For the text-containing cell, return its midpoint in [x, y] coordinate format. 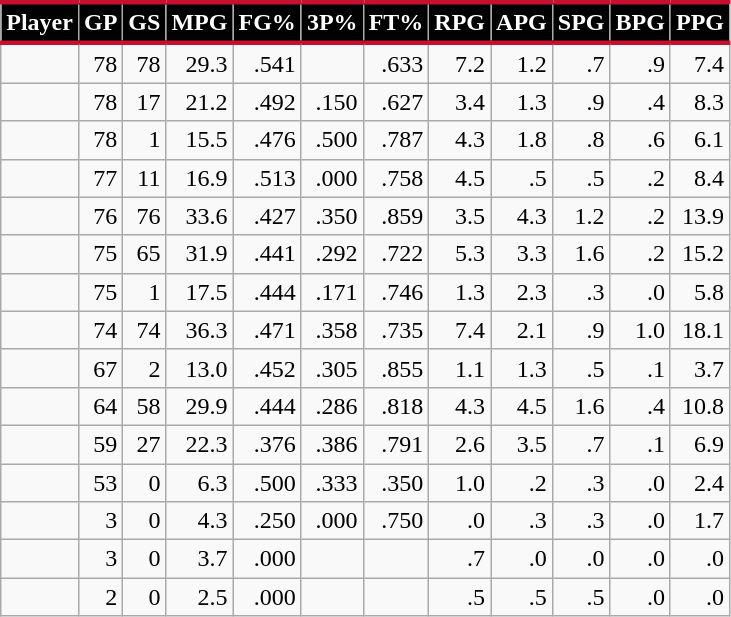
17.5 [200, 292]
13.0 [200, 368]
5.8 [700, 292]
.471 [267, 330]
2.3 [522, 292]
77 [100, 178]
.292 [332, 254]
.286 [332, 406]
.791 [396, 444]
6.1 [700, 140]
.633 [396, 63]
21.2 [200, 102]
13.9 [700, 216]
2.1 [522, 330]
.376 [267, 444]
BPG [640, 22]
11 [144, 178]
.746 [396, 292]
.6 [640, 140]
16.9 [200, 178]
.305 [332, 368]
33.6 [200, 216]
FT% [396, 22]
APG [522, 22]
.386 [332, 444]
10.8 [700, 406]
.150 [332, 102]
1.8 [522, 140]
2.5 [200, 597]
.758 [396, 178]
.333 [332, 483]
1.7 [700, 521]
.427 [267, 216]
Player [40, 22]
.750 [396, 521]
1.1 [460, 368]
RPG [460, 22]
67 [100, 368]
8.3 [700, 102]
.8 [581, 140]
64 [100, 406]
53 [100, 483]
.513 [267, 178]
.358 [332, 330]
.171 [332, 292]
15.2 [700, 254]
15.5 [200, 140]
MPG [200, 22]
.250 [267, 521]
SPG [581, 22]
18.1 [700, 330]
7.2 [460, 63]
FG% [267, 22]
59 [100, 444]
.855 [396, 368]
36.3 [200, 330]
.818 [396, 406]
29.9 [200, 406]
3.4 [460, 102]
8.4 [700, 178]
.787 [396, 140]
PPG [700, 22]
6.3 [200, 483]
3.3 [522, 254]
3P% [332, 22]
.859 [396, 216]
65 [144, 254]
58 [144, 406]
GS [144, 22]
.452 [267, 368]
2.4 [700, 483]
.476 [267, 140]
17 [144, 102]
2.6 [460, 444]
5.3 [460, 254]
29.3 [200, 63]
GP [100, 22]
.541 [267, 63]
.627 [396, 102]
31.9 [200, 254]
.735 [396, 330]
.441 [267, 254]
27 [144, 444]
22.3 [200, 444]
6.9 [700, 444]
.492 [267, 102]
.722 [396, 254]
